Scan for the cell matching the given text and deliver its (x, y) coordinate at center. 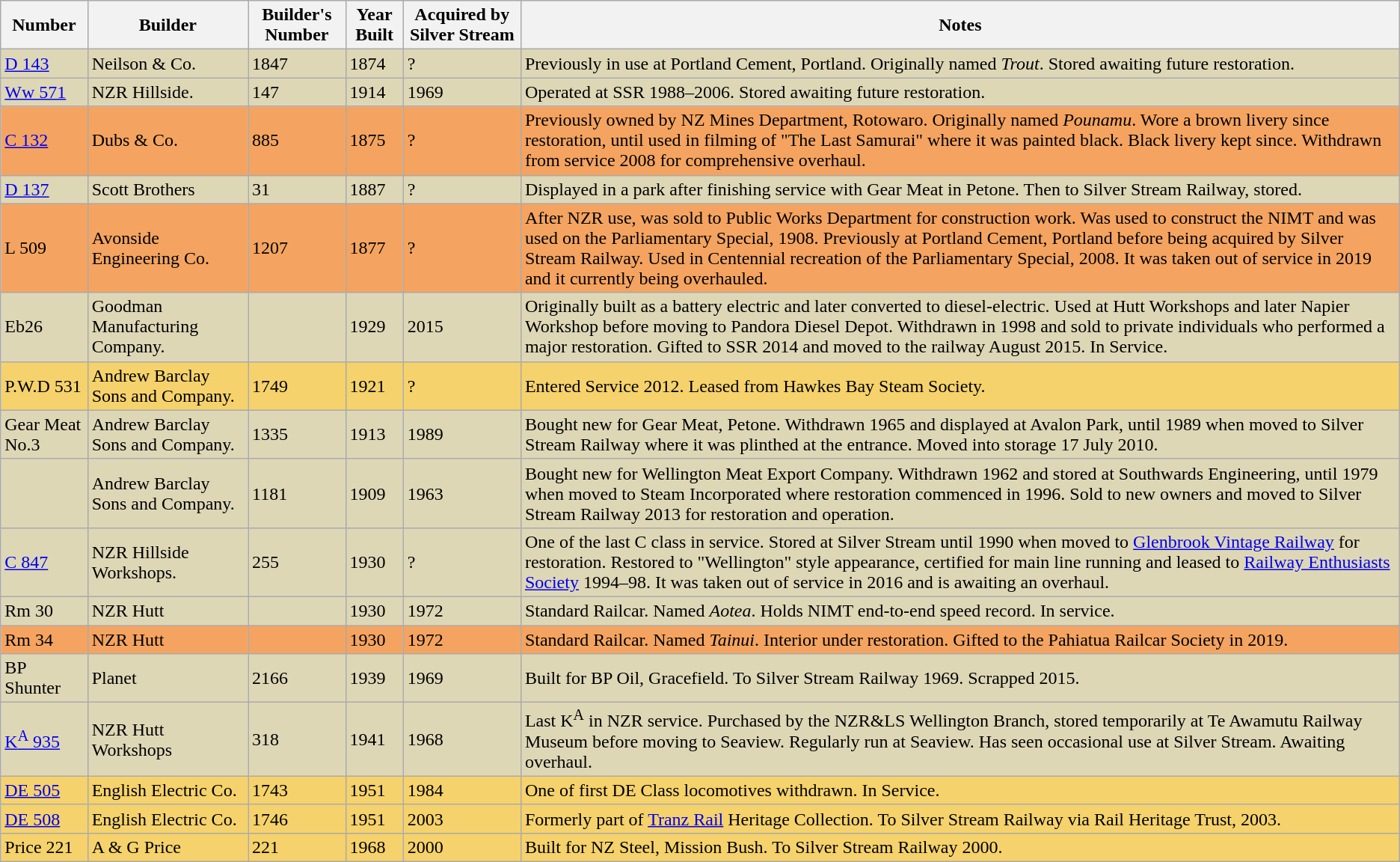
NZR Hillside. (168, 92)
L 509 (44, 248)
D 137 (44, 189)
2000 (462, 847)
D 143 (44, 64)
NZR Hillside Workshops. (168, 562)
DE 505 (44, 790)
1939 (374, 678)
2003 (462, 819)
Formerly part of Tranz Rail Heritage Collection. To Silver Stream Railway via Rail Heritage Trust, 2003. (960, 819)
Avonside Engineering Co. (168, 248)
Operated at SSR 1988–2006. Stored awaiting future restoration. (960, 92)
Built for BP Oil, Gracefield. To Silver Stream Railway 1969. Scrapped 2015. (960, 678)
Notes (960, 25)
885 (298, 141)
1874 (374, 64)
318 (298, 739)
C 132 (44, 141)
1909 (374, 493)
BP Shunter (44, 678)
1181 (298, 493)
A & G Price (168, 847)
1914 (374, 92)
1335 (298, 434)
Rm 34 (44, 640)
NZR Hutt Workshops (168, 739)
Standard Railcar. Named Aotea. Holds NIMT end-to-end speed record. In service. (960, 611)
DE 508 (44, 819)
P.W.D 531 (44, 386)
Acquired by Silver Stream (462, 25)
1743 (298, 790)
1989 (462, 434)
C 847 (44, 562)
Planet (168, 678)
1847 (298, 64)
One of first DE Class locomotives withdrawn. In Service. (960, 790)
Eb26 (44, 327)
Builder's Number (298, 25)
Ww 571 (44, 92)
Neilson & Co. (168, 64)
1875 (374, 141)
Year Built (374, 25)
Builder (168, 25)
Scott Brothers (168, 189)
1749 (298, 386)
1913 (374, 434)
1887 (374, 189)
221 (298, 847)
1746 (298, 819)
255 (298, 562)
Goodman Manufacturing Company. (168, 327)
Price 221 (44, 847)
Entered Service 2012. Leased from Hawkes Bay Steam Society. (960, 386)
Number (44, 25)
1877 (374, 248)
Displayed in a park after finishing service with Gear Meat in Petone. Then to Silver Stream Railway, stored. (960, 189)
2015 (462, 327)
31 (298, 189)
1941 (374, 739)
1207 (298, 248)
147 (298, 92)
Previously in use at Portland Cement, Portland. Originally named Trout. Stored awaiting future restoration. (960, 64)
Standard Railcar. Named Tainui. Interior under restoration. Gifted to the Pahiatua Railcar Society in 2019. (960, 640)
1929 (374, 327)
Rm 30 (44, 611)
Built for NZ Steel, Mission Bush. To Silver Stream Railway 2000. (960, 847)
1963 (462, 493)
KA 935 (44, 739)
1984 (462, 790)
Dubs & Co. (168, 141)
2166 (298, 678)
1921 (374, 386)
Gear Meat No.3 (44, 434)
